Detect which cell encompasses the target text, then output its [X, Y] center coordinate. 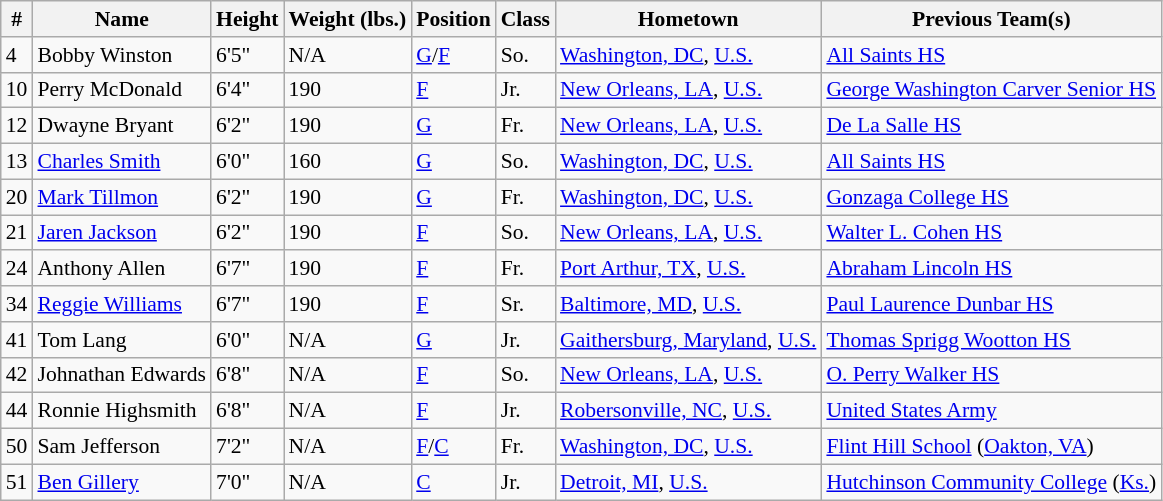
Robersonville, NC, U.S. [688, 411]
Name [122, 19]
Johnathan Edwards [122, 375]
G/F [453, 55]
Baltimore, MD, U.S. [688, 304]
Bobby Winston [122, 55]
Tom Lang [122, 340]
Flint Hill School (Oakton, VA) [991, 447]
Previous Team(s) [991, 19]
Detroit, MI, U.S. [688, 482]
10 [17, 90]
Jaren Jackson [122, 233]
Abraham Lincoln HS [991, 269]
34 [17, 304]
12 [17, 126]
20 [17, 197]
7'2" [247, 447]
# [17, 19]
13 [17, 162]
De La Salle HS [991, 126]
6'5" [247, 55]
Height [247, 19]
4 [17, 55]
Class [526, 19]
Ben Gillery [122, 482]
Position [453, 19]
George Washington Carver Senior HS [991, 90]
Sr. [526, 304]
Thomas Sprigg Wootton HS [991, 340]
O. Perry Walker HS [991, 375]
Charles Smith [122, 162]
Hutchinson Community College (Ks.) [991, 482]
Anthony Allen [122, 269]
44 [17, 411]
6'4" [247, 90]
160 [348, 162]
7'0" [247, 482]
Port Arthur, TX, U.S. [688, 269]
Reggie Williams [122, 304]
42 [17, 375]
Walter L. Cohen HS [991, 233]
Paul Laurence Dunbar HS [991, 304]
Perry McDonald [122, 90]
Dwayne Bryant [122, 126]
Gaithersburg, Maryland, U.S. [688, 340]
Sam Jefferson [122, 447]
Hometown [688, 19]
United States Army [991, 411]
Ronnie Highsmith [122, 411]
C [453, 482]
51 [17, 482]
F/C [453, 447]
Mark Tillmon [122, 197]
Weight (lbs.) [348, 19]
24 [17, 269]
Gonzaga College HS [991, 197]
41 [17, 340]
50 [17, 447]
21 [17, 233]
